Search for the cell housing the specified text and yield its (x, y) center coordinate. 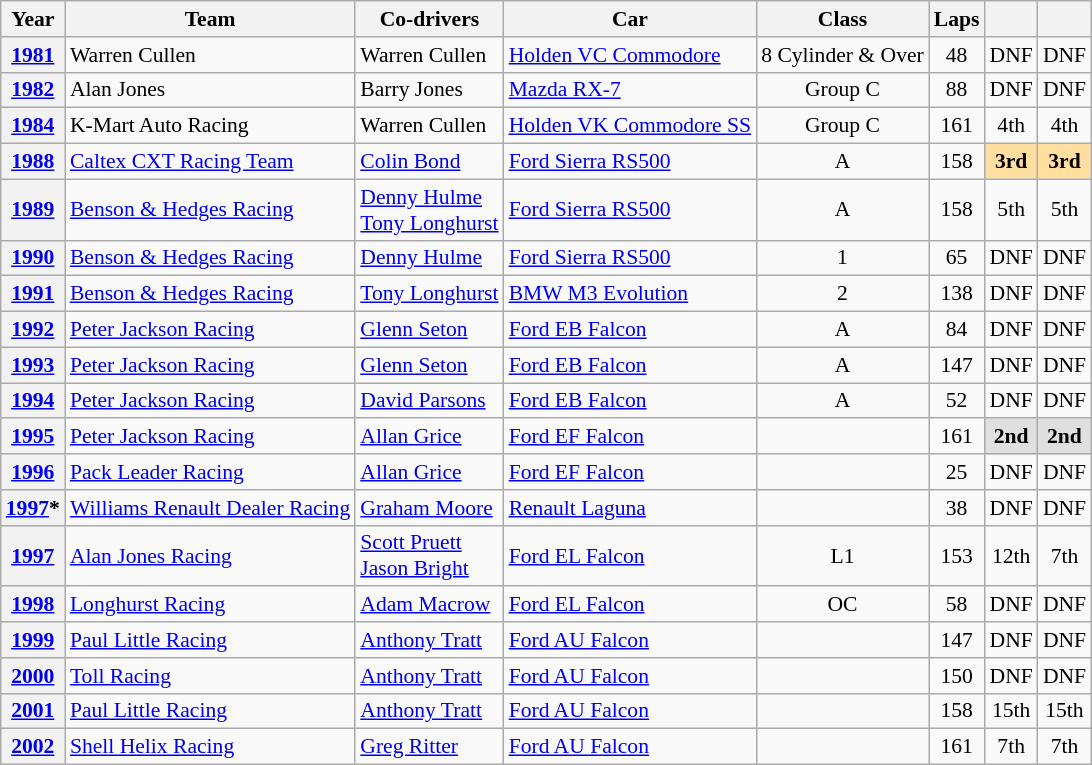
Shell Helix Racing (210, 747)
153 (957, 556)
Laps (957, 19)
1993 (33, 365)
1981 (33, 55)
K-Mart Auto Racing (210, 126)
Scott Pruett Jason Bright (429, 556)
1982 (33, 90)
Pack Leader Racing (210, 472)
8 Cylinder & Over (842, 55)
Tony Longhurst (429, 294)
58 (957, 605)
12th (1010, 556)
38 (957, 508)
1998 (33, 605)
Barry Jones (429, 90)
2000 (33, 676)
Denny Hulme (429, 258)
25 (957, 472)
1994 (33, 401)
1999 (33, 640)
Graham Moore (429, 508)
Renault Laguna (630, 508)
Mazda RX-7 (630, 90)
84 (957, 330)
Class (842, 19)
138 (957, 294)
Greg Ritter (429, 747)
Colin Bond (429, 162)
Williams Renault Dealer Racing (210, 508)
48 (957, 55)
Co-drivers (429, 19)
Alan Jones (210, 90)
Holden VK Commodore SS (630, 126)
Alan Jones Racing (210, 556)
Holden VC Commodore (630, 55)
Longhurst Racing (210, 605)
Team (210, 19)
150 (957, 676)
Year (33, 19)
1997* (33, 508)
1997 (33, 556)
1990 (33, 258)
Toll Racing (210, 676)
1996 (33, 472)
1 (842, 258)
Caltex CXT Racing Team (210, 162)
1992 (33, 330)
1995 (33, 437)
BMW M3 Evolution (630, 294)
1991 (33, 294)
1989 (33, 210)
2 (842, 294)
2001 (33, 711)
88 (957, 90)
1984 (33, 126)
Car (630, 19)
52 (957, 401)
Adam Macrow (429, 605)
65 (957, 258)
Denny Hulme Tony Longhurst (429, 210)
OC (842, 605)
2002 (33, 747)
David Parsons (429, 401)
L1 (842, 556)
1988 (33, 162)
